Extract the (X, Y) coordinate from the center of the cell holding the provided text.  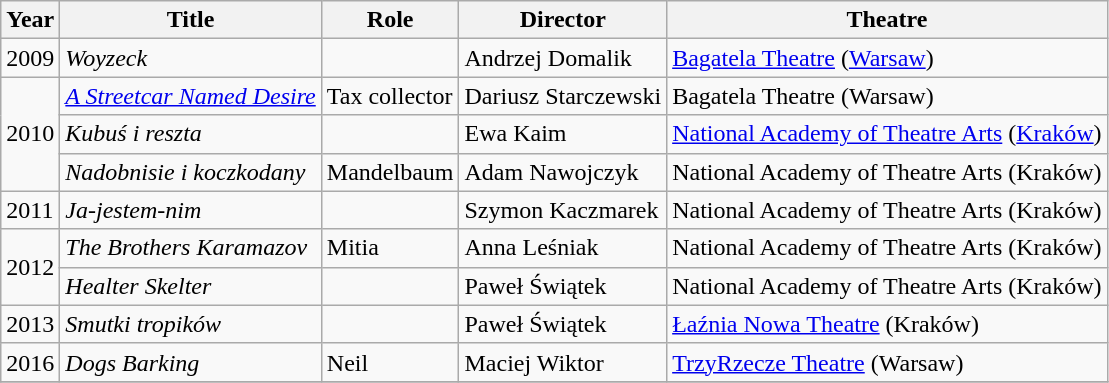
2013 (30, 324)
Nadobnisie i koczkodany (190, 172)
Year (30, 20)
Kubuś i reszta (190, 134)
Woyzeck (190, 58)
Healter Skelter (190, 286)
Neil (390, 362)
Theatre (887, 20)
Title (190, 20)
Łaźnia Nowa Theatre (Kraków) (887, 324)
Role (390, 20)
Tax collector (390, 96)
Director (563, 20)
Ja-jestem-nim (190, 210)
Mandelbaum (390, 172)
2012 (30, 267)
2010 (30, 134)
Adam Nawojczyk (563, 172)
Anna Leśniak (563, 248)
Smutki tropików (190, 324)
Ewa Kaim (563, 134)
Dariusz Starczewski (563, 96)
A Streetcar Named Desire (190, 96)
2009 (30, 58)
TrzyRzecze Theatre (Warsaw) (887, 362)
2016 (30, 362)
Andrzej Domalik (563, 58)
The Brothers Karamazov (190, 248)
2011 (30, 210)
Dogs Barking (190, 362)
Mitia (390, 248)
Maciej Wiktor (563, 362)
Szymon Kaczmarek (563, 210)
